Return the [x, y] coordinate for the center point of the cell that contains the specified text.  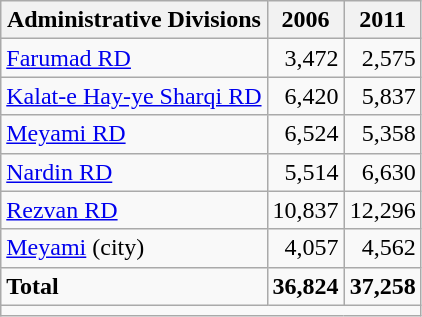
36,824 [306, 286]
12,296 [382, 210]
Nardin RD [134, 172]
Farumad RD [134, 58]
Administrative Divisions [134, 20]
Total [134, 286]
6,420 [306, 96]
Rezvan RD [134, 210]
Meyami RD [134, 134]
3,472 [306, 58]
Meyami (city) [134, 248]
2011 [382, 20]
5,358 [382, 134]
10,837 [306, 210]
4,562 [382, 248]
5,837 [382, 96]
6,630 [382, 172]
4,057 [306, 248]
37,258 [382, 286]
Kalat-e Hay-ye Sharqi RD [134, 96]
2006 [306, 20]
2,575 [382, 58]
5,514 [306, 172]
6,524 [306, 134]
